Return the [x, y] coordinate for the center point of the cell that contains the specified text.  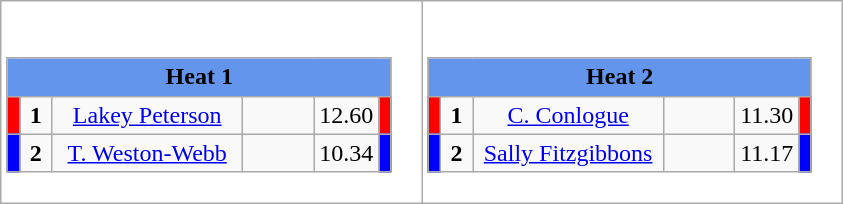
Heat 1 1 Lakey Peterson 12.60 2 T. Weston-Webb 10.34 [212, 102]
T. Weston-Webb [148, 153]
12.60 [346, 115]
10.34 [346, 153]
11.30 [767, 115]
Heat 1 [199, 77]
11.17 [767, 153]
Sally Fitzgibbons [568, 153]
C. Conlogue [568, 115]
Heat 2 [620, 77]
Heat 2 1 C. Conlogue 11.30 2 Sally Fitzgibbons 11.17 [632, 102]
Lakey Peterson [148, 115]
